Extract the [X, Y] coordinate from the center of the cell holding the provided text.  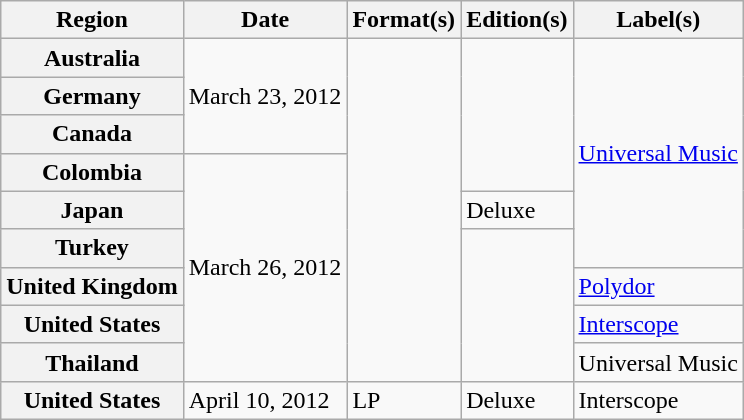
Turkey [92, 248]
Thailand [92, 362]
April 10, 2012 [265, 400]
Germany [92, 96]
March 26, 2012 [265, 267]
Polydor [658, 286]
United Kingdom [92, 286]
Australia [92, 58]
Colombia [92, 172]
Canada [92, 134]
Label(s) [658, 20]
Edition(s) [517, 20]
LP [404, 400]
Format(s) [404, 20]
Date [265, 20]
Japan [92, 210]
March 23, 2012 [265, 96]
Region [92, 20]
